Find where the given text appears and provide that cell's center as (x, y) coordinate. 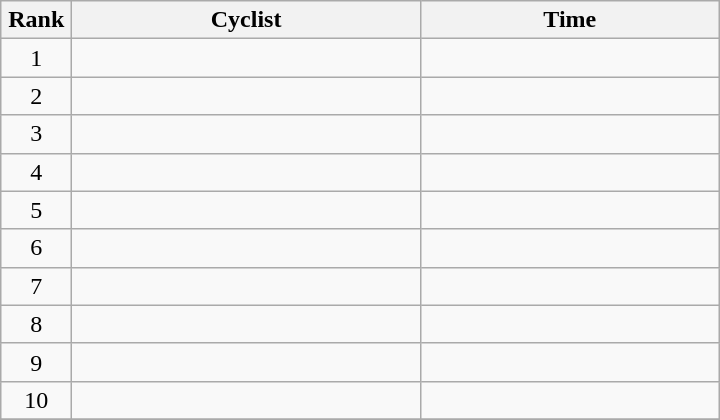
7 (36, 286)
3 (36, 134)
1 (36, 58)
10 (36, 400)
5 (36, 210)
6 (36, 248)
9 (36, 362)
Rank (36, 20)
Cyclist (246, 20)
4 (36, 172)
2 (36, 96)
Time (570, 20)
8 (36, 324)
